Locate the cell with the specified text and output its [x, y] center coordinate. 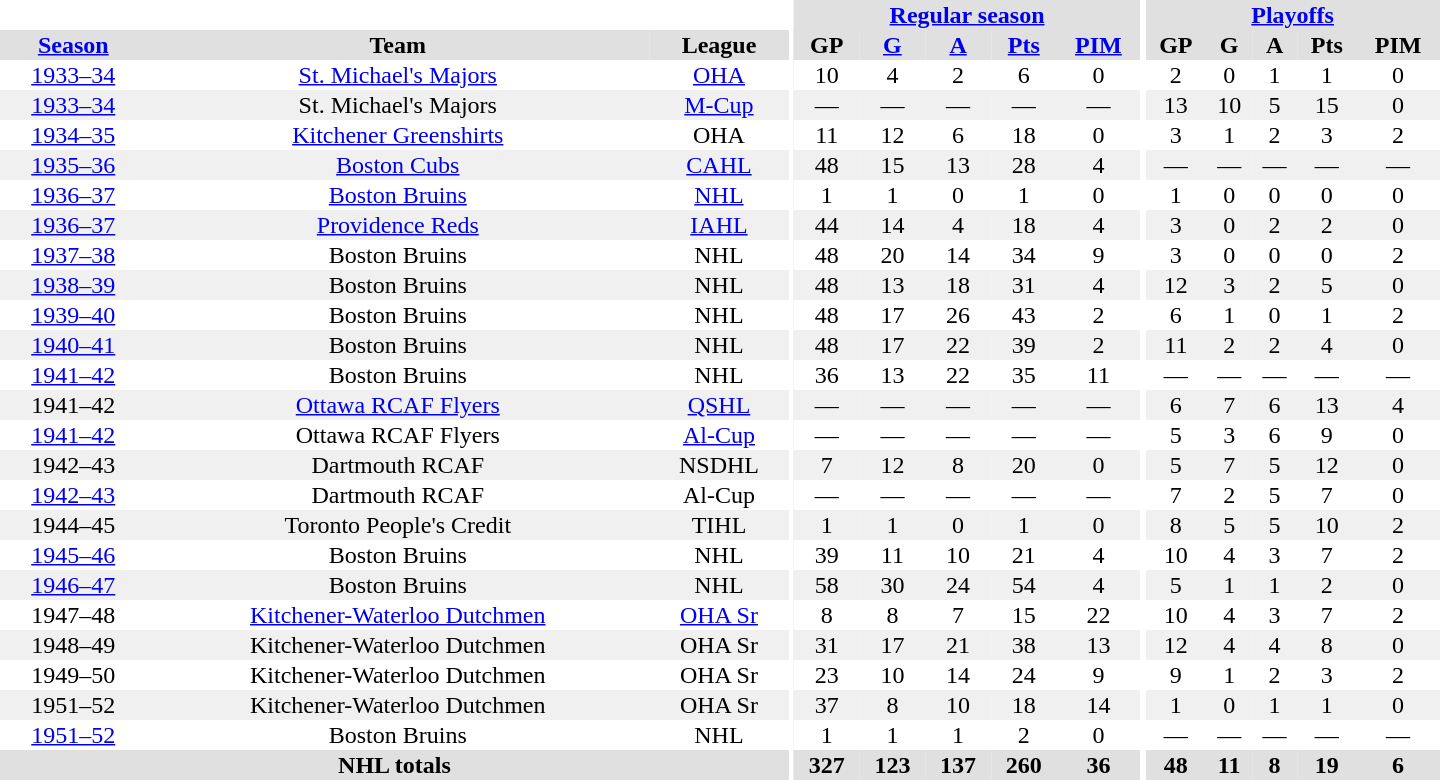
IAHL [719, 225]
30 [893, 585]
Playoffs [1292, 15]
34 [1024, 255]
123 [893, 765]
1937–38 [73, 255]
1947–48 [73, 615]
CAHL [719, 165]
League [719, 45]
TIHL [719, 525]
M-Cup [719, 105]
44 [827, 225]
1934–35 [73, 135]
38 [1024, 645]
Providence Reds [398, 225]
1938–39 [73, 285]
1946–47 [73, 585]
Season [73, 45]
1949–50 [73, 675]
23 [827, 675]
1944–45 [73, 525]
Regular season [967, 15]
Boston Cubs [398, 165]
19 [1326, 765]
35 [1024, 375]
1940–41 [73, 345]
Team [398, 45]
327 [827, 765]
43 [1024, 315]
26 [958, 315]
NHL totals [394, 765]
28 [1024, 165]
Toronto People's Credit [398, 525]
58 [827, 585]
Kitchener Greenshirts [398, 135]
QSHL [719, 405]
260 [1024, 765]
137 [958, 765]
1939–40 [73, 315]
1948–49 [73, 645]
37 [827, 705]
1945–46 [73, 555]
NSDHL [719, 465]
54 [1024, 585]
1935–36 [73, 165]
